For the text-containing cell, return its midpoint in (X, Y) coordinate format. 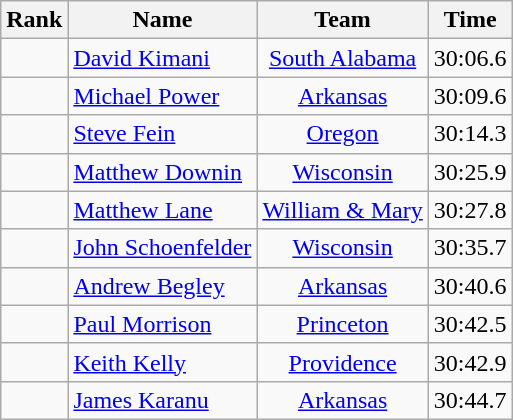
30:06.6 (470, 58)
30:35.7 (470, 248)
Name (162, 20)
Keith Kelly (162, 362)
James Karanu (162, 400)
30:09.6 (470, 96)
David Kimani (162, 58)
30:42.5 (470, 324)
South Alabama (342, 58)
William & Mary (342, 210)
30:40.6 (470, 286)
30:42.9 (470, 362)
Steve Fein (162, 134)
Rank (34, 20)
Michael Power (162, 96)
Matthew Downin (162, 172)
30:44.7 (470, 400)
Princeton (342, 324)
30:27.8 (470, 210)
Team (342, 20)
Andrew Begley (162, 286)
Paul Morrison (162, 324)
Providence (342, 362)
Oregon (342, 134)
John Schoenfelder (162, 248)
30:25.9 (470, 172)
Time (470, 20)
Matthew Lane (162, 210)
30:14.3 (470, 134)
